Find where the given text appears and provide that cell's center as (x, y) coordinate. 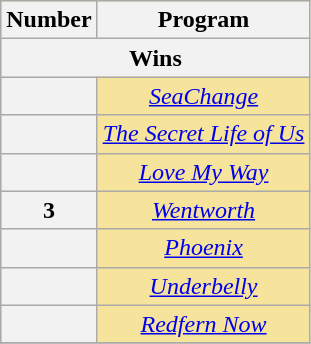
Wentworth (204, 210)
SeaChange (204, 96)
Program (204, 20)
Number (49, 20)
Redfern Now (204, 324)
3 (49, 210)
Love My Way (204, 172)
Phoenix (204, 248)
Wins (156, 58)
The Secret Life of Us (204, 134)
Underbelly (204, 286)
